Pinpoint the cell where the given text exists, returning its [X, Y] midpoint coordinate. 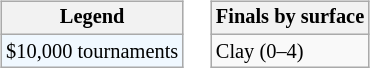
Legend [92, 18]
Finals by surface [290, 18]
$10,000 tournaments [92, 51]
Clay (0–4) [290, 51]
